Find where the given text appears and provide that cell's center as (X, Y) coordinate. 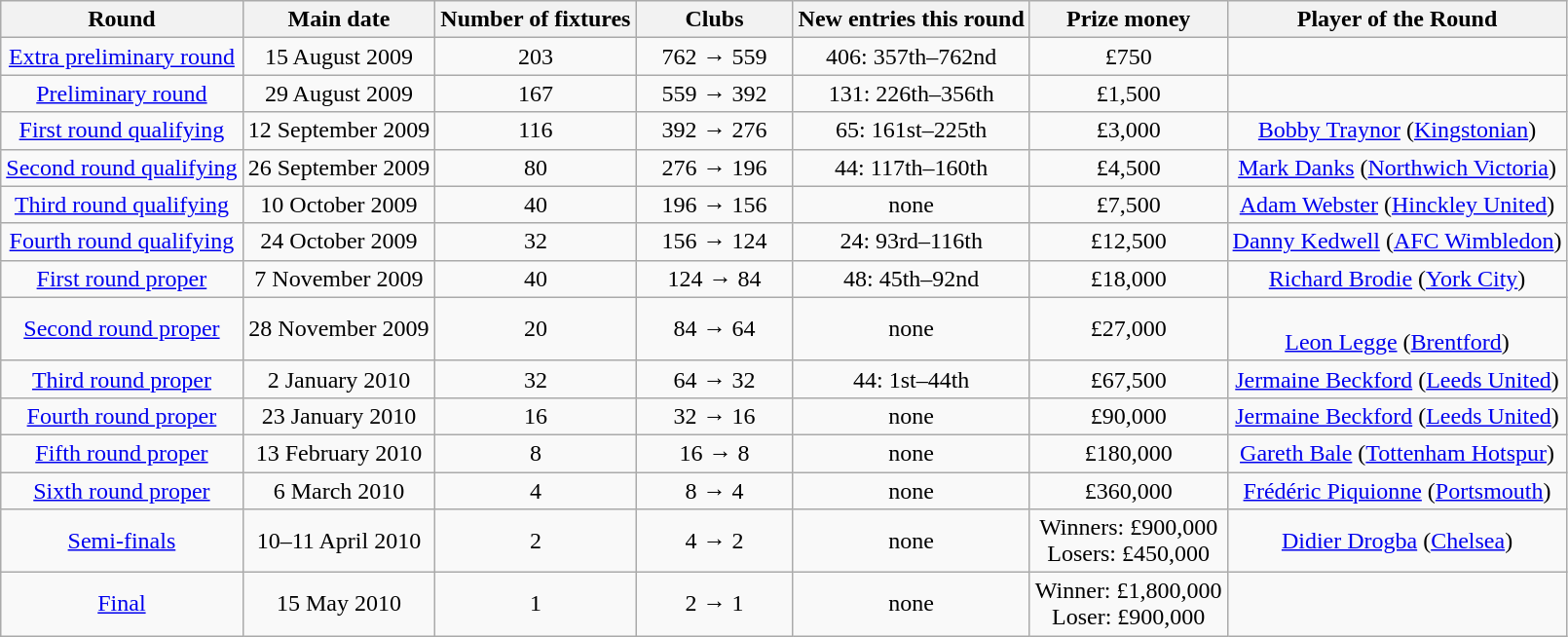
Richard Brodie (York City) (1397, 279)
Round (122, 19)
Fifth round proper (122, 453)
20 (536, 329)
406: 357th–762nd (912, 56)
Clubs (715, 19)
24: 93rd–116th (912, 242)
£90,000 (1128, 416)
£750 (1128, 56)
Didier Drogba (Chelsea) (1397, 542)
Third round qualifying (122, 205)
Mark Danks (Northwich Victoria) (1397, 168)
196 → 156 (715, 205)
First round proper (122, 279)
1 (536, 604)
Gareth Bale (Tottenham Hotspur) (1397, 453)
£1,500 (1128, 94)
Fourth round proper (122, 416)
2 January 2010 (339, 379)
16 → 8 (715, 453)
Leon Legge (Brentford) (1397, 329)
762 → 559 (715, 56)
44: 1st–44th (912, 379)
10–11 April 2010 (339, 542)
Bobby Traynor (Kingstonian) (1397, 131)
£12,500 (1128, 242)
£7,500 (1128, 205)
Prize money (1128, 19)
29 August 2009 (339, 94)
Main date (339, 19)
2 → 1 (715, 604)
167 (536, 94)
124 → 84 (715, 279)
276 → 196 (715, 168)
Final (122, 604)
559 → 392 (715, 94)
80 (536, 168)
Number of fixtures (536, 19)
15 August 2009 (339, 56)
Winner: £1,800,000Loser: £900,000 (1128, 604)
Player of the Round (1397, 19)
24 October 2009 (339, 242)
8 (536, 453)
156 → 124 (715, 242)
New entries this round (912, 19)
7 November 2009 (339, 279)
£18,000 (1128, 279)
Fourth round qualifying (122, 242)
Preliminary round (122, 94)
6 March 2010 (339, 490)
Winners: £900,000Losers: £450,000 (1128, 542)
2 (536, 542)
Semi-finals (122, 542)
Second round qualifying (122, 168)
392 → 276 (715, 131)
64 → 32 (715, 379)
Extra preliminary round (122, 56)
8 → 4 (715, 490)
12 September 2009 (339, 131)
Danny Kedwell (AFC Wimbledon) (1397, 242)
15 May 2010 (339, 604)
Sixth round proper (122, 490)
13 February 2010 (339, 453)
Frédéric Piquionne (Portsmouth) (1397, 490)
65: 161st–225th (912, 131)
28 November 2009 (339, 329)
4 (536, 490)
10 October 2009 (339, 205)
4 → 2 (715, 542)
Second round proper (122, 329)
£67,500 (1128, 379)
84 → 64 (715, 329)
Third round proper (122, 379)
First round qualifying (122, 131)
£3,000 (1128, 131)
44: 117th–160th (912, 168)
32 → 16 (715, 416)
116 (536, 131)
48: 45th–92nd (912, 279)
£27,000 (1128, 329)
£180,000 (1128, 453)
26 September 2009 (339, 168)
£360,000 (1128, 490)
23 January 2010 (339, 416)
131: 226th–356th (912, 94)
Adam Webster (Hinckley United) (1397, 205)
£4,500 (1128, 168)
203 (536, 56)
16 (536, 416)
